Return [X, Y] of the center of cell containing provided text 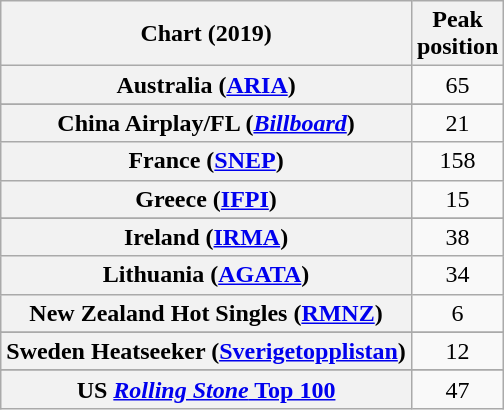
China Airplay/FL (Billboard) [206, 123]
65 [457, 85]
Peakposition [457, 34]
France (SNEP) [206, 161]
New Zealand Hot Singles (RMNZ) [206, 313]
38 [457, 237]
15 [457, 199]
Sweden Heatseeker (Sverigetopplistan) [206, 351]
Greece (IFPI) [206, 199]
21 [457, 123]
34 [457, 275]
158 [457, 161]
12 [457, 351]
US Rolling Stone Top 100 [206, 389]
Australia (ARIA) [206, 85]
Chart (2019) [206, 34]
Ireland (IRMA) [206, 237]
47 [457, 389]
6 [457, 313]
Lithuania (AGATA) [206, 275]
